Return [X, Y] of the center of cell containing provided text 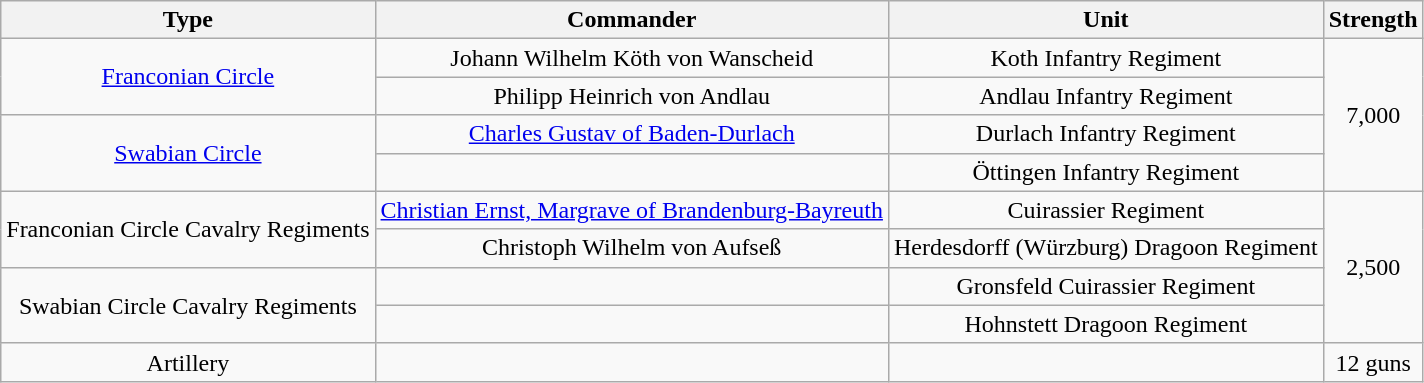
Swabian Circle Cavalry Regiments [188, 305]
Franconian Circle [188, 77]
Andlau Infantry Regiment [1106, 96]
Unit [1106, 20]
2,500 [1373, 267]
7,000 [1373, 115]
Cuirassier Regiment [1106, 210]
Charles Gustav of Baden-Durlach [632, 134]
Type [188, 20]
Commander [632, 20]
Franconian Circle Cavalry Regiments [188, 229]
Artillery [188, 362]
Öttingen Infantry Regiment [1106, 172]
Koth Infantry Regiment [1106, 58]
Durlach Infantry Regiment [1106, 134]
Gronsfeld Cuirassier Regiment [1106, 286]
12 guns [1373, 362]
Swabian Circle [188, 153]
Hohnstett Dragoon Regiment [1106, 324]
Christoph Wilhelm von Aufseß [632, 248]
Johann Wilhelm Köth von Wanscheid [632, 58]
Herdesdorff (Würzburg) Dragoon Regiment [1106, 248]
Christian Ernst, Margrave of Brandenburg-Bayreuth [632, 210]
Philipp Heinrich von Andlau [632, 96]
Strength [1373, 20]
